Detect which cell encompasses the target text, then output its (X, Y) center coordinate. 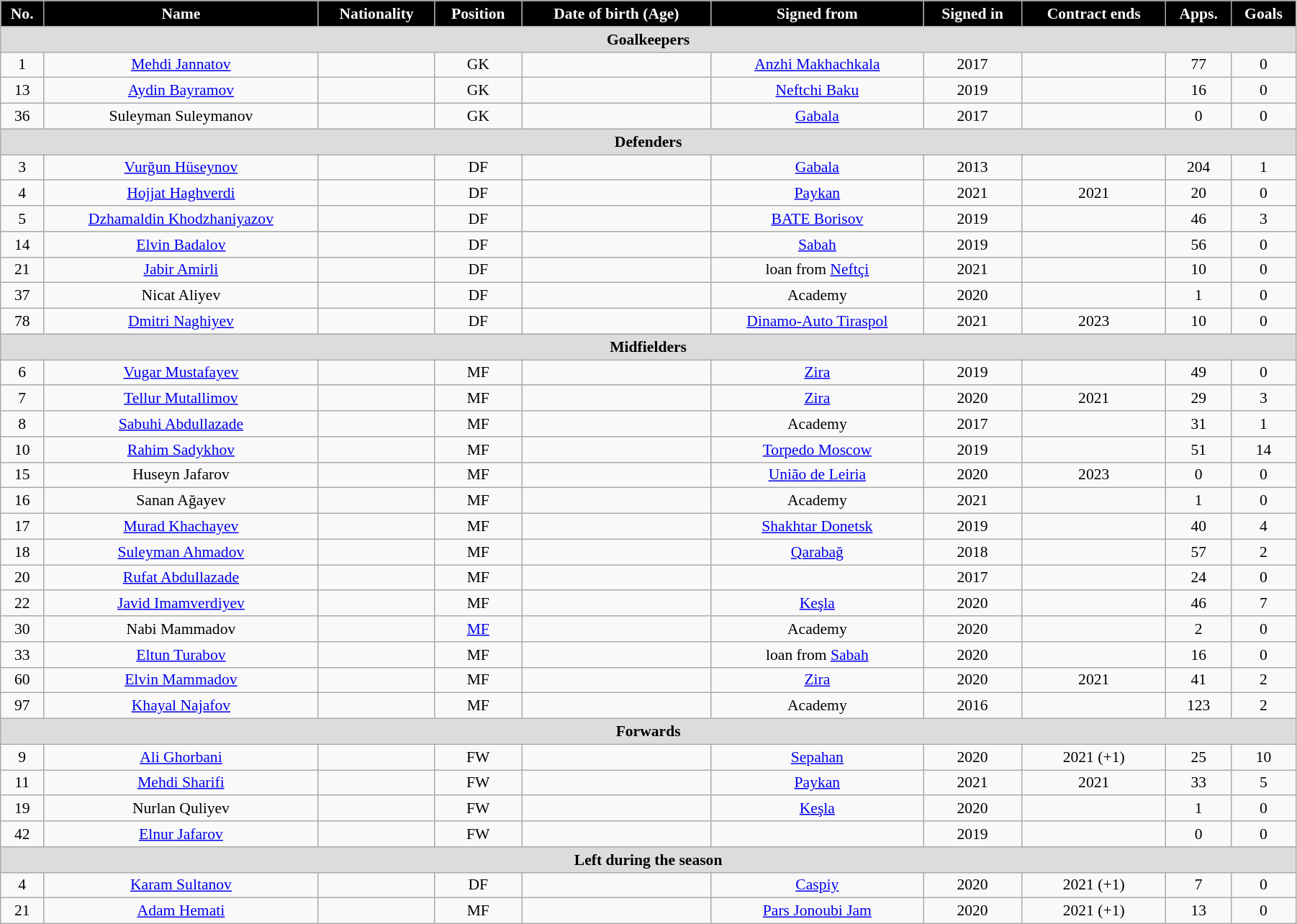
Hojjat Haghverdi (181, 194)
Caspiy (817, 885)
77 (1199, 65)
11 (22, 783)
Signed from (817, 14)
40 (1199, 527)
Huseyn Jafarov (181, 475)
Dinamo-Auto Tiraspol (817, 322)
Karam Sultanov (181, 885)
42 (22, 834)
22 (22, 604)
Elvin Mammadov (181, 680)
97 (22, 706)
Tellur Mutallimov (181, 399)
15 (22, 475)
Goals (1264, 14)
Suleyman Ahmadov (181, 552)
Vugar Mustafayev (181, 373)
Apps. (1199, 14)
Qarabağ (817, 552)
Rufat Abdullazade (181, 578)
29 (1199, 399)
Pars Jonoubi Jam (817, 911)
24 (1199, 578)
204 (1199, 168)
Sanan Ağayev (181, 501)
17 (22, 527)
Jabir Amirli (181, 270)
41 (1199, 680)
União de Leiria (817, 475)
2018 (973, 552)
37 (22, 296)
Ali Ghorbani (181, 757)
Sabah (817, 245)
Dmitri Naghiyev (181, 322)
Nabi Mammadov (181, 629)
Torpedo Moscow (817, 450)
78 (22, 322)
Aydin Bayramov (181, 91)
60 (22, 680)
Position (478, 14)
Goalkeepers (648, 40)
Neftchi Baku (817, 91)
31 (1199, 424)
loan from Neftçi (817, 270)
Javid Imamverdiyev (181, 604)
Name (181, 14)
56 (1199, 245)
Murad Khachayev (181, 527)
Sepahan (817, 757)
Mehdi Jannatov (181, 65)
51 (1199, 450)
No. (22, 14)
9 (22, 757)
Nationality (376, 14)
loan from Sabah (817, 655)
49 (1199, 373)
25 (1199, 757)
30 (22, 629)
Khayal Najafov (181, 706)
Shakhtar Donetsk (817, 527)
Forwards (648, 732)
123 (1199, 706)
Elvin Badalov (181, 245)
Suleyman Suleymanov (181, 117)
Contract ends (1094, 14)
2013 (973, 168)
Sabuhi Abdullazade (181, 424)
Rahim Sadykhov (181, 450)
Date of birth (Age) (617, 14)
Dzhamaldin Khodzhaniyazov (181, 219)
Nicat Aliyev (181, 296)
57 (1199, 552)
36 (22, 117)
Midfielders (648, 347)
2016 (973, 706)
Adam Hemati (181, 911)
Signed in (973, 14)
Left during the season (648, 860)
Vurğun Hüseynov (181, 168)
Elnur Jafarov (181, 834)
BATE Borisov (817, 219)
8 (22, 424)
Nurlan Quliyev (181, 809)
18 (22, 552)
Anzhi Makhachkala (817, 65)
Eltun Turabov (181, 655)
6 (22, 373)
19 (22, 809)
Mehdi Sharifi (181, 783)
Defenders (648, 142)
